Provide the (x, y) coordinate of the cell's center where the given text is located.  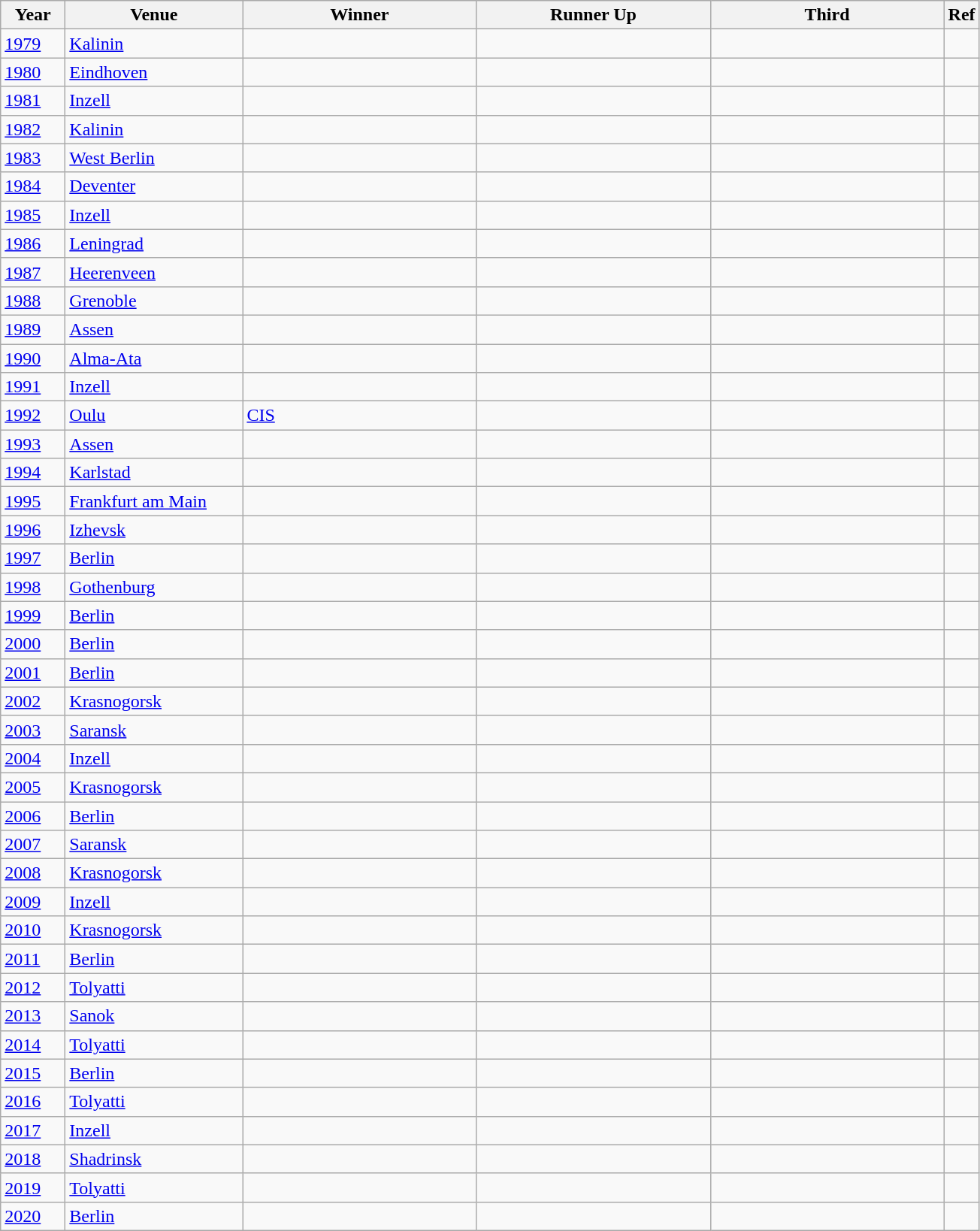
1992 (33, 416)
2003 (33, 730)
1990 (33, 358)
1981 (33, 101)
Karlstad (154, 473)
Shadrinsk (154, 1159)
Grenoble (154, 301)
1980 (33, 72)
Year (33, 15)
2013 (33, 1016)
2018 (33, 1159)
Leningrad (154, 243)
1985 (33, 215)
2009 (33, 902)
1997 (33, 558)
1982 (33, 129)
1983 (33, 158)
Ref (962, 15)
West Berlin (154, 158)
2017 (33, 1130)
Sanok (154, 1016)
Deventer (154, 186)
1999 (33, 615)
Gothenburg (154, 587)
CIS (359, 416)
1993 (33, 444)
2005 (33, 787)
2006 (33, 815)
2001 (33, 673)
1979 (33, 44)
Alma-Ata (154, 358)
2011 (33, 959)
2015 (33, 1073)
2008 (33, 873)
1995 (33, 501)
Oulu (154, 416)
2019 (33, 1187)
2012 (33, 988)
Eindhoven (154, 72)
1984 (33, 186)
2004 (33, 758)
1996 (33, 530)
2007 (33, 845)
1989 (33, 329)
2020 (33, 1216)
Runner Up (594, 15)
Third (827, 15)
1998 (33, 587)
Izhevsk (154, 530)
1991 (33, 387)
1986 (33, 243)
1988 (33, 301)
Frankfurt am Main (154, 501)
2002 (33, 701)
1987 (33, 272)
Venue (154, 15)
2010 (33, 930)
2014 (33, 1045)
Winner (359, 15)
1994 (33, 473)
2000 (33, 644)
Heerenveen (154, 272)
2016 (33, 1102)
